Capture the cell that displays the provided text and extract its (x, y) central coordinate. 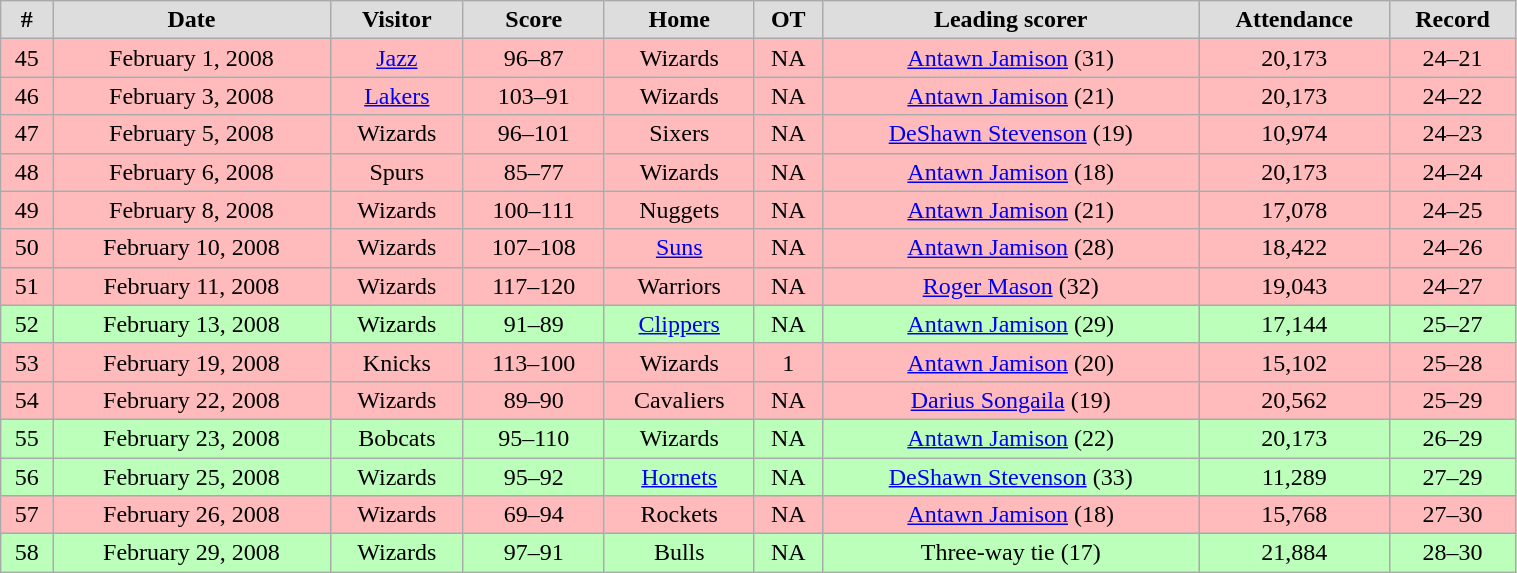
10,974 (1294, 134)
95–92 (534, 477)
18,422 (1294, 248)
February 26, 2008 (192, 515)
27–29 (1452, 477)
52 (27, 324)
Score (534, 20)
25–27 (1452, 324)
48 (27, 172)
113–100 (534, 362)
February 22, 2008 (192, 400)
117–120 (534, 286)
Bobcats (396, 438)
February 8, 2008 (192, 210)
85–77 (534, 172)
DeShawn Stevenson (33) (1010, 477)
Roger Mason (32) (1010, 286)
February 5, 2008 (192, 134)
50 (27, 248)
Visitor (396, 20)
20,562 (1294, 400)
28–30 (1452, 553)
February 10, 2008 (192, 248)
91–89 (534, 324)
Knicks (396, 362)
15,102 (1294, 362)
February 25, 2008 (192, 477)
17,078 (1294, 210)
103–91 (534, 96)
58 (27, 553)
24–27 (1452, 286)
Leading scorer (1010, 20)
February 19, 2008 (192, 362)
DeShawn Stevenson (19) (1010, 134)
# (27, 20)
55 (27, 438)
Record (1452, 20)
Lakers (396, 96)
Bulls (679, 553)
57 (27, 515)
25–28 (1452, 362)
Three-way tie (17) (1010, 553)
89–90 (534, 400)
February 13, 2008 (192, 324)
100–111 (534, 210)
Antawn Jamison (22) (1010, 438)
24–22 (1452, 96)
February 6, 2008 (192, 172)
February 11, 2008 (192, 286)
96–101 (534, 134)
Antawn Jamison (31) (1010, 58)
Hornets (679, 477)
Nuggets (679, 210)
Date (192, 20)
Clippers (679, 324)
Attendance (1294, 20)
15,768 (1294, 515)
53 (27, 362)
February 1, 2008 (192, 58)
24–25 (1452, 210)
69–94 (534, 515)
Rockets (679, 515)
17,144 (1294, 324)
21,884 (1294, 553)
107–108 (534, 248)
Cavaliers (679, 400)
Home (679, 20)
February 23, 2008 (192, 438)
Suns (679, 248)
Spurs (396, 172)
49 (27, 210)
Darius Songaila (19) (1010, 400)
February 3, 2008 (192, 96)
56 (27, 477)
OT (788, 20)
46 (27, 96)
27–30 (1452, 515)
Jazz (396, 58)
Antawn Jamison (28) (1010, 248)
47 (27, 134)
24–26 (1452, 248)
51 (27, 286)
Antawn Jamison (20) (1010, 362)
11,289 (1294, 477)
February 29, 2008 (192, 553)
Antawn Jamison (29) (1010, 324)
Sixers (679, 134)
19,043 (1294, 286)
45 (27, 58)
1 (788, 362)
26–29 (1452, 438)
24–24 (1452, 172)
54 (27, 400)
95–110 (534, 438)
Warriors (679, 286)
24–23 (1452, 134)
24–21 (1452, 58)
96–87 (534, 58)
25–29 (1452, 400)
97–91 (534, 553)
